Output the [X, Y] coordinate of the center of the cell containing the given text.  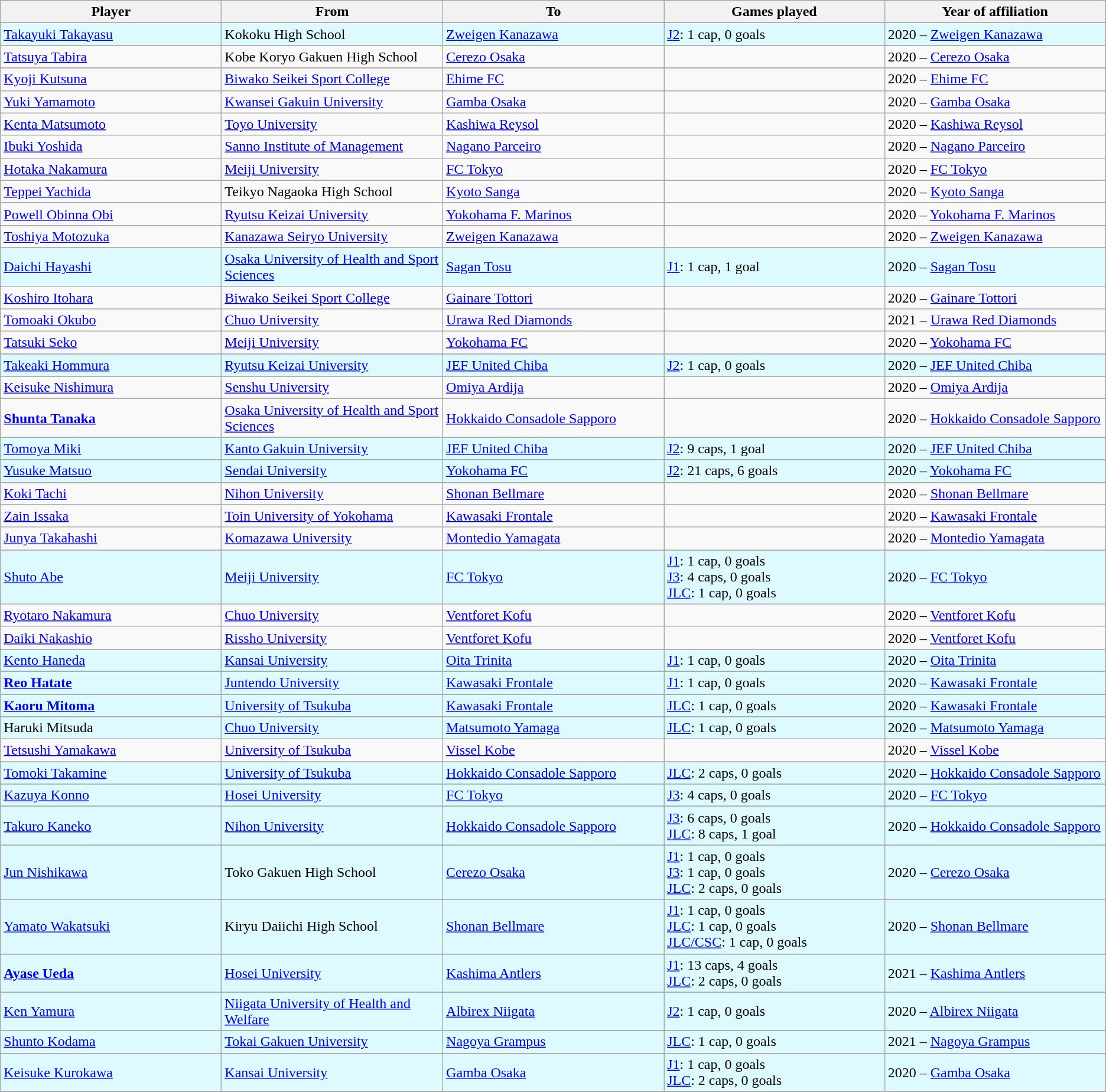
2020 – Kyoto Sanga [995, 191]
Takayuki Takayasu [111, 34]
Shunto Kodama [111, 1042]
Takeaki Hommura [111, 365]
Yamato Wakatsuki [111, 927]
Kobe Koryo Gakuen High School [332, 57]
Kyoji Kutsuna [111, 79]
J1: 1 cap, 1 goal [775, 267]
Kashiwa Reysol [554, 124]
Yusuke Matsuo [111, 471]
Tokai Gakuen University [332, 1042]
Yokohama F. Marinos [554, 214]
Games played [775, 12]
2020 – Sagan Tosu [995, 267]
Ryotaro Nakamura [111, 615]
Ayase Ueda [111, 973]
Toko Gakuen High School [332, 872]
Kokoku High School [332, 34]
Koshiro Itohara [111, 297]
Komazawa University [332, 538]
Montedio Yamagata [554, 538]
Sagan Tosu [554, 267]
J1: 13 caps, 4 goalsJLC: 2 caps, 0 goals [775, 973]
Kwansei Gakuin University [332, 102]
Hotaka Nakamura [111, 169]
Tomoaki Okubo [111, 320]
From [332, 12]
Toin University of Yokohama [332, 516]
Keisuke Nishimura [111, 388]
Junya Takahashi [111, 538]
Tomoya Miki [111, 448]
Niigata University of Health and Welfare [332, 1012]
Kashima Antlers [554, 973]
Player [111, 12]
2020 – Vissel Kobe [995, 750]
Teikyo Nagaoka High School [332, 191]
Gainare Tottori [554, 297]
JLC: 2 caps, 0 goals [775, 773]
J1: 1 cap, 0 goalsJ3: 4 caps, 0 goalsJLC: 1 cap, 0 goals [775, 577]
Matsumoto Yamaga [554, 728]
2020 – Yokohama F. Marinos [995, 214]
2021 – Urawa Red Diamonds [995, 320]
Yuki Yamamoto [111, 102]
Oita Trinita [554, 660]
Teppei Yachida [111, 191]
2020 – Oita Trinita [995, 660]
Kyoto Sanga [554, 191]
J3: 4 caps, 0 goals [775, 795]
2020 – Albirex Niigata [995, 1012]
J2: 9 caps, 1 goal [775, 448]
J1: 1 cap, 0 goalsJ3: 1 cap, 0 goalsJLC: 2 caps, 0 goals [775, 872]
Tomoki Takamine [111, 773]
2020 – Gainare Tottori [995, 297]
Keisuke Kurokawa [111, 1072]
Tatsuki Seko [111, 343]
2020 – Kashiwa Reysol [995, 124]
To [554, 12]
Urawa Red Diamonds [554, 320]
2021 – Nagoya Grampus [995, 1042]
Reo Hatate [111, 682]
Toshiya Motozuka [111, 236]
Kiryu Daiichi High School [332, 927]
Jun Nishikawa [111, 872]
Kanto Gakuin University [332, 448]
Daiki Nakashio [111, 638]
Year of affiliation [995, 12]
Sanno Institute of Management [332, 147]
2020 – Ehime FC [995, 79]
Kenta Matsumoto [111, 124]
Toyo University [332, 124]
Zain Issaka [111, 516]
Tetsushi Yamakawa [111, 750]
J1: 1 cap, 0 goalsJLC: 2 caps, 0 goals [775, 1072]
J1: 1 cap, 0 goalsJLC: 1 cap, 0 goalsJLC/CSC: 1 cap, 0 goals [775, 927]
Omiya Ardija [554, 388]
Senshu University [332, 388]
Vissel Kobe [554, 750]
2021 – Kashima Antlers [995, 973]
2020 – Omiya Ardija [995, 388]
J3: 6 caps, 0 goalsJLC: 8 caps, 1 goal [775, 826]
Sendai University [332, 471]
Nagoya Grampus [554, 1042]
Kento Haneda [111, 660]
2020 – Nagano Parceiro [995, 147]
Ibuki Yoshida [111, 147]
Ken Yamura [111, 1012]
Kazuya Konno [111, 795]
Kanazawa Seiryo University [332, 236]
Rissho University [332, 638]
Ehime FC [554, 79]
Shuto Abe [111, 577]
Albirex Niigata [554, 1012]
Daichi Hayashi [111, 267]
Shunta Tanaka [111, 418]
Powell Obinna Obi [111, 214]
2020 – Montedio Yamagata [995, 538]
Tatsuya Tabira [111, 57]
Koki Tachi [111, 493]
Haruki Mitsuda [111, 728]
Kaoru Mitoma [111, 705]
Takuro Kaneko [111, 826]
Juntendo University [332, 682]
J2: 21 caps, 6 goals [775, 471]
2020 – Matsumoto Yamaga [995, 728]
Nagano Parceiro [554, 147]
